Search for the cell housing the specified text and yield its (X, Y) center coordinate. 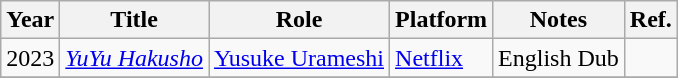
YuYu Hakusho (134, 58)
Year (30, 20)
Notes (559, 20)
English Dub (559, 58)
Yusuke Urameshi (298, 58)
Ref. (650, 20)
Title (134, 20)
Platform (442, 20)
2023 (30, 58)
Netflix (442, 58)
Role (298, 20)
